Return the (X, Y) coordinate for the center point of the cell that contains the specified text.  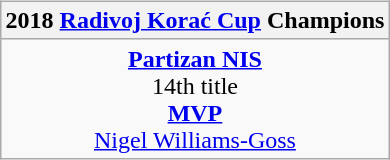
Partizan NIS14th titleMVP Nigel Williams-Goss (195, 98)
2018 Radivoj Korać Cup Champions (195, 20)
